Return (x, y) of the center of cell containing provided text 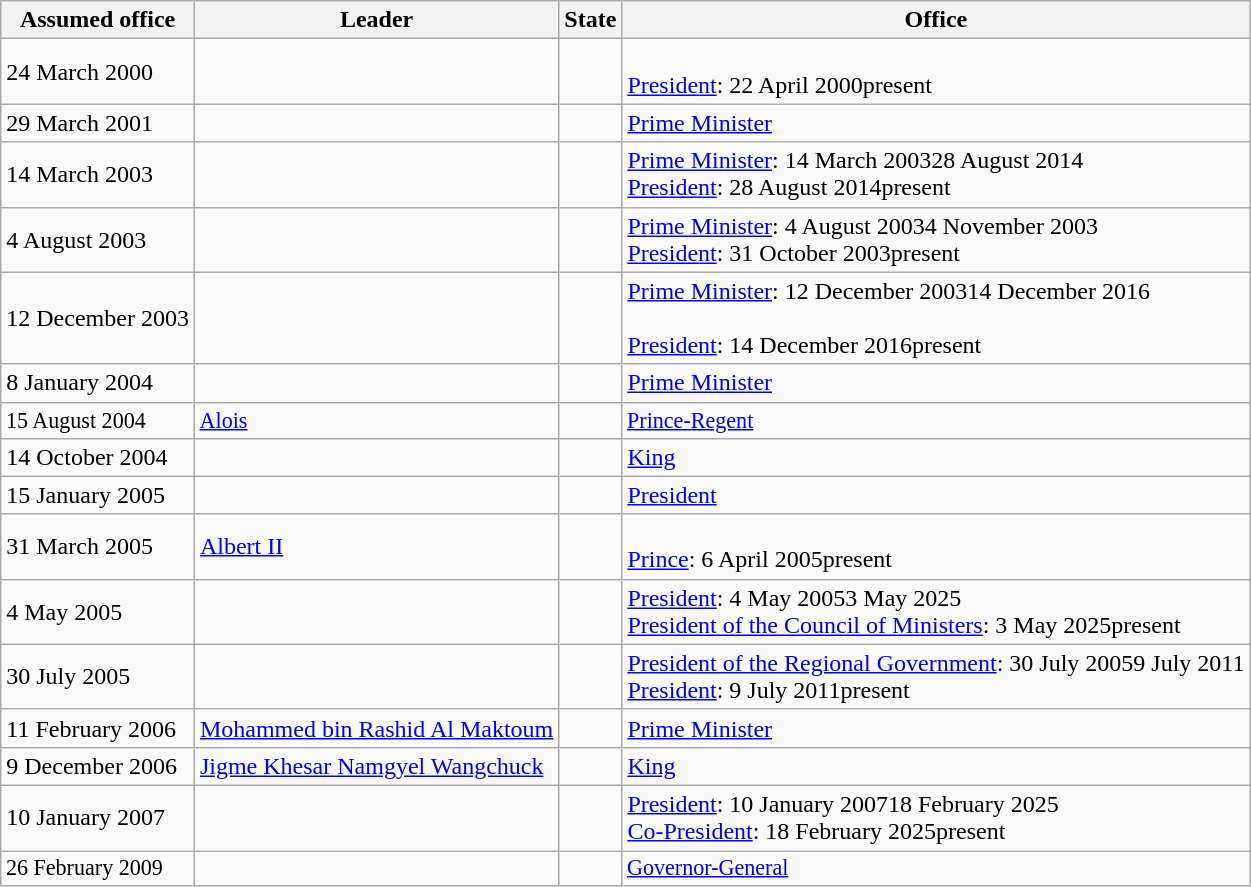
Prime Minister: 4 August 20034 November 2003President: 31 October 2003present (936, 240)
President of the Regional Government: 30 July 20059 July 2011President: 9 July 2011present (936, 676)
15 January 2005 (98, 495)
8 January 2004 (98, 383)
President: 4 May 20053 May 2025President of the Council of Ministers: 3 May 2025present (936, 612)
President: 22 April 2000present (936, 72)
Alois (376, 420)
4 May 2005 (98, 612)
Leader (376, 20)
Prince-Regent (936, 420)
President: 10 January 200718 February 2025Co-President: 18 February 2025present (936, 818)
26 February 2009 (98, 868)
14 March 2003 (98, 174)
24 March 2000 (98, 72)
12 December 2003 (98, 318)
15 August 2004 (98, 420)
29 March 2001 (98, 123)
31 March 2005 (98, 546)
Prime Minister: 12 December 200314 December 2016President: 14 December 2016present (936, 318)
Prime Minister: 14 March 200328 August 2014President: 28 August 2014present (936, 174)
10 January 2007 (98, 818)
President (936, 495)
Office (936, 20)
14 October 2004 (98, 457)
Albert II (376, 546)
Assumed office (98, 20)
30 July 2005 (98, 676)
Jigme Khesar Namgyel Wangchuck (376, 766)
Governor-General (936, 868)
Prince: 6 April 2005present (936, 546)
4 August 2003 (98, 240)
State (590, 20)
11 February 2006 (98, 728)
9 December 2006 (98, 766)
Mohammed bin Rashid Al Maktoum (376, 728)
